Pinpoint the cell where the given text exists, returning its (x, y) midpoint coordinate. 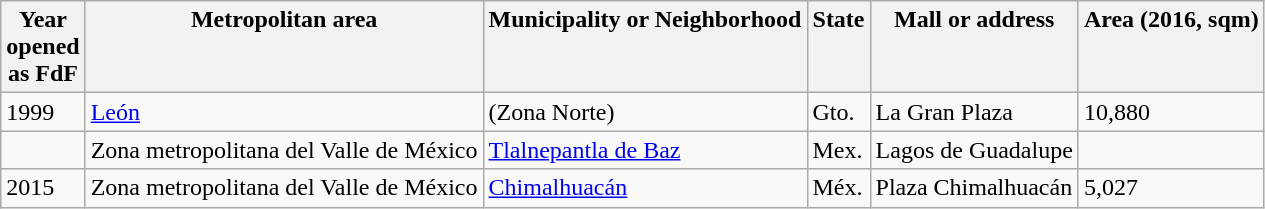
Mall or address (974, 47)
Plaza Chimalhuacán (974, 188)
Yearopenedas FdF (43, 47)
5,027 (1171, 188)
10,880 (1171, 112)
Mex. (838, 150)
León (284, 112)
2015 (43, 188)
(Zona Norte) (645, 112)
Area (2016, sqm) (1171, 47)
State (838, 47)
Méx. (838, 188)
Tlalnepantla de Baz (645, 150)
La Gran Plaza (974, 112)
1999 (43, 112)
Chimalhuacán (645, 188)
Lagos de Guadalupe (974, 150)
Municipality or Neighborhood (645, 47)
Gto. (838, 112)
Metropolitan area (284, 47)
